Pinpoint the cell where the given text exists, returning its [x, y] midpoint coordinate. 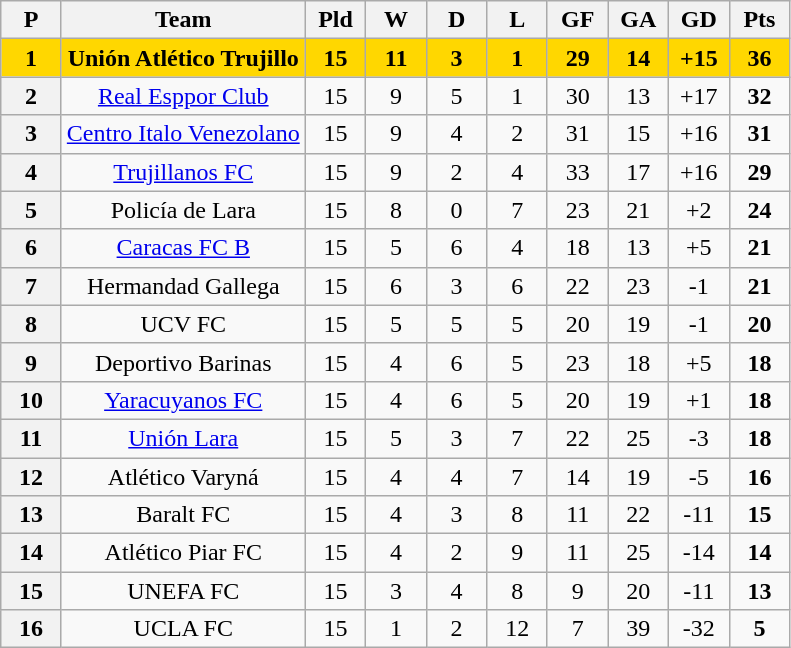
-32 [700, 629]
UCV FC [183, 324]
30 [578, 96]
24 [760, 210]
GA [638, 20]
P [32, 20]
+17 [700, 96]
Unión Atlético Trujillo [183, 58]
32 [760, 96]
Trujillanos FC [183, 172]
+2 [700, 210]
D [456, 20]
-14 [700, 553]
Yaracuyanos FC [183, 400]
Caracas FC B [183, 248]
Atlético Piar FC [183, 553]
Pts [760, 20]
Team [183, 20]
0 [456, 210]
+15 [700, 58]
GF [578, 20]
17 [638, 172]
Pld [336, 20]
Real Esppor Club [183, 96]
Unión Lara [183, 438]
GD [700, 20]
36 [760, 58]
UNEFA FC [183, 591]
Baralt FC [183, 515]
Deportivo Barinas [183, 362]
L [518, 20]
Hermandad Gallega [183, 286]
+1 [700, 400]
33 [578, 172]
Policía de Lara [183, 210]
-3 [700, 438]
W [396, 20]
-5 [700, 477]
39 [638, 629]
Centro Italo Venezolano [183, 134]
10 [32, 400]
Atlético Varyná [183, 477]
UCLA FC [183, 629]
